Locate the cell with the specified text and output its (X, Y) center coordinate. 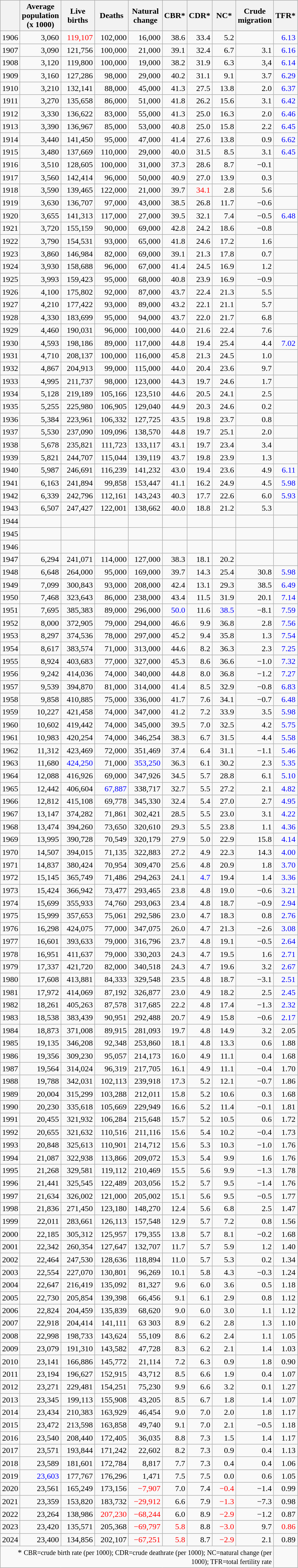
5,678 (41, 445)
3,480 (41, 152)
5.0 (200, 840)
89,915 (112, 1031)
38.2 (175, 63)
4,100 (41, 292)
22,730 (41, 1298)
5.58 (285, 738)
46.6 (175, 623)
6.62 (285, 139)
424,250 (78, 763)
6.14 (285, 63)
2003 (10, 1272)
154,251 (112, 1387)
2017 (10, 1451)
1941 (10, 483)
336,000 (145, 699)
16.2 (200, 483)
−7,907 (145, 1489)
75,230 (145, 1387)
32.1 (200, 216)
5,987 (41, 470)
2015 (10, 1425)
217,705 (145, 1069)
1.27 (285, 1387)
3.5 (255, 712)
1947 (10, 559)
229,481 (78, 1387)
316,796 (145, 941)
44.9 (175, 407)
283,661 (78, 1221)
8.3 (175, 1349)
19,564 (41, 1069)
309,470 (145, 865)
219,189 (78, 394)
424,075 (78, 928)
21,114 (145, 1361)
321,932 (78, 1119)
70,954 (112, 865)
26.8 (200, 203)
112,161 (112, 496)
−1.1 (255, 750)
7.9 (200, 1501)
Crude migration (255, 16)
1968 (10, 827)
99,858 (112, 483)
158,688 (78, 267)
210,383 (78, 1412)
69,778 (112, 801)
0.89 (285, 1540)
81,000 (112, 687)
165,249 (78, 1489)
1997 (10, 1196)
2010 (10, 1361)
22,602 (145, 1451)
1.47 (285, 1209)
3,440 (41, 139)
45,000 (145, 88)
211,116 (145, 1132)
127,725 (145, 419)
43.1 (175, 445)
20.4 (200, 368)
2004 (10, 1285)
138,662 (145, 508)
374,282 (78, 814)
109,096 (112, 432)
1.72 (285, 1119)
27.5 (200, 88)
1960 (10, 725)
43.2 (175, 305)
20,004 (41, 1094)
346,254 (145, 738)
325,545 (78, 1183)
6.13 (285, 37)
132,707 (145, 1247)
28.6 (200, 165)
294,263 (145, 878)
NC* (224, 16)
2.64 (285, 941)
4.5 (255, 483)
116,000 (145, 356)
41.2 (175, 712)
11.5 (200, 598)
7.54 (285, 636)
1973 (10, 890)
22,647 (41, 1285)
78,000 (112, 636)
2005 (10, 1298)
67,000 (145, 267)
18.8 (200, 508)
314,000 (145, 687)
10.5 (224, 1119)
13.3 (224, 1043)
132,141 (78, 88)
12.4 (175, 1209)
Deaths (112, 16)
383,574 (78, 649)
74,760 (112, 903)
40.2 (175, 76)
347,926 (145, 776)
3,720 (41, 228)
32.7 (175, 788)
4.82 (285, 788)
7.27 (285, 674)
7,695 (41, 610)
214,173 (145, 1056)
1971 (10, 865)
51,000 (145, 101)
210,469 (145, 1170)
317,685 (145, 1005)
19.1 (224, 941)
2.76 (285, 916)
2009 (10, 1349)
−0.3 (255, 1272)
2.67 (285, 967)
14,507 (41, 852)
2024 (10, 1540)
20.3 (200, 407)
Average population (x 1000) (41, 16)
15.3 (175, 1158)
96,269 (145, 1272)
53,000 (145, 126)
5,128 (41, 394)
21.2 (224, 508)
330,203 (145, 954)
25.1 (224, 432)
1996 (10, 1183)
406,604 (78, 788)
211,737 (78, 381)
71,135 (112, 852)
204,414 (78, 1323)
393,633 (78, 941)
42.4 (175, 585)
1939 (10, 458)
7.32 (285, 661)
196,627 (78, 1374)
135,092 (112, 1285)
21,836 (41, 1209)
128,605 (78, 165)
* CBR=crude birth rate (per 1000); CDR=crude deathrate (per 1000); NC=natural change (per 1000); TFR=total fertility rate (137, 1557)
42.8 (175, 228)
16,951 (41, 954)
253,860 (145, 1043)
15,424 (41, 890)
16.0 (175, 1056)
242,796 (78, 496)
315,299 (78, 1094)
292,488 (145, 1018)
6,339 (41, 496)
326,877 (145, 992)
15,999 (41, 916)
41.7 (175, 699)
10.6 (224, 1094)
20.1 (255, 598)
92,000 (112, 292)
3,090 (41, 50)
−3.0 (224, 1527)
68,000 (145, 279)
110,901 (112, 1145)
1929 (10, 330)
2.71 (285, 954)
−3.1 (255, 979)
90,951 (112, 1018)
420,254 (78, 738)
23,264 (41, 1514)
1954 (10, 649)
305,312 (78, 1234)
1938 (10, 445)
21.1 (224, 305)
8,000 (41, 623)
216,419 (78, 1285)
12.1 (224, 1081)
23,141 (41, 1361)
394,870 (78, 687)
1.70 (285, 1069)
13.1 (200, 585)
177,767 (78, 1476)
383,439 (78, 1018)
1986 (10, 1056)
3,993 (41, 279)
46,454 (145, 1412)
127,000 (145, 559)
3,860 (41, 254)
72,000 (112, 750)
1990 (10, 1107)
118,894 (145, 1260)
1.77 (285, 1196)
1994 (10, 1158)
198,733 (78, 1336)
345,000 (145, 725)
45.2 (175, 636)
193,844 (78, 1451)
8.0 (200, 674)
207,230 (112, 1514)
329,548 (145, 979)
18.3 (224, 916)
3,120 (41, 63)
208,137 (78, 356)
45.3 (175, 661)
128,636 (112, 1260)
1.34 (285, 1260)
15.5 (175, 1170)
19.0 (224, 890)
323,643 (78, 598)
143,624 (112, 1336)
141,232 (145, 470)
8,817 (145, 1463)
1.81 (285, 1107)
135,571 (78, 1527)
2022 (10, 1514)
19.5 (224, 954)
2013 (10, 1400)
6.46 (285, 114)
1912 (10, 114)
3,160 (41, 76)
2000 (10, 1234)
92,348 (112, 1043)
153,447 (145, 483)
327,000 (145, 661)
105,166 (112, 394)
340,518 (145, 967)
205,368 (112, 1527)
10.2 (224, 1132)
22.0 (200, 317)
12.9 (175, 1221)
125,957 (112, 1234)
203,056 (145, 1183)
31,000 (145, 165)
122,000 (112, 190)
87,192 (112, 992)
1.78 (285, 1170)
1.7 (255, 381)
87,000 (145, 292)
88,000 (112, 88)
1980 (10, 979)
3,790 (41, 241)
1.56 (285, 1221)
136,622 (78, 114)
85,000 (112, 126)
1.86 (285, 1081)
141,313 (78, 216)
3,930 (41, 267)
13,147 (41, 814)
423,469 (78, 750)
5,384 (41, 419)
110,516 (112, 1132)
223,961 (78, 419)
264,000 (78, 572)
23,434 (41, 1412)
1961 (10, 738)
19.6 (224, 967)
99,000 (112, 368)
213,598 (78, 1425)
21,087 (41, 1158)
1945 (10, 534)
326,002 (78, 1196)
1956 (10, 674)
20.7 (175, 1018)
2.9 (224, 1298)
4.3 (224, 1272)
9.6 (175, 1285)
179,355 (145, 1234)
23,271 (41, 1387)
23,561 (41, 1489)
3.0 (224, 1310)
20.2 (224, 559)
1963 (10, 763)
7.25 (285, 649)
84,333 (112, 979)
7.7 (175, 1463)
17.3 (175, 1081)
6.83 (285, 687)
1985 (10, 1043)
18,538 (41, 1018)
10,602 (41, 725)
28.8 (224, 776)
139,119 (145, 458)
1942 (10, 496)
225,980 (78, 407)
209,072 (145, 1158)
5.93 (285, 496)
12,812 (41, 801)
136,967 (78, 126)
321,632 (78, 1132)
181,601 (78, 1463)
11.6 (200, 610)
17.2 (224, 241)
6.42 (285, 101)
37.4 (175, 750)
1935 (10, 407)
43,205 (145, 1400)
1993 (10, 1145)
347,000 (145, 712)
22.3 (224, 852)
6.37 (285, 88)
114,000 (112, 559)
3.08 (285, 928)
8,617 (41, 649)
142,414 (78, 178)
403,683 (78, 661)
16.1 (175, 1069)
239,918 (145, 1081)
96,319 (112, 1069)
19,356 (41, 1056)
416,926 (78, 776)
229,949 (145, 1107)
22,998 (41, 1336)
CDR* (200, 16)
5,255 (41, 407)
1992 (10, 1132)
2006 (10, 1310)
44.3 (175, 381)
1969 (10, 840)
1932 (10, 368)
6.49 (285, 585)
1930 (10, 343)
9,858 (41, 699)
6,294 (41, 559)
1931 (10, 356)
1999 (10, 1221)
2.7 (255, 801)
22.2 (175, 1005)
2019 (10, 1476)
106,332 (112, 419)
0.5 (255, 1285)
16,298 (41, 928)
5,530 (41, 432)
4,210 (41, 305)
2007 (10, 1323)
139,398 (112, 1298)
1937 (10, 432)
1911 (10, 101)
320,610 (145, 827)
17,972 (41, 992)
281,093 (145, 1031)
2.17 (285, 1018)
36.6 (224, 661)
13,474 (41, 827)
CBR* (175, 16)
22.1 (200, 305)
1906 (10, 37)
6,507 (41, 508)
106,905 (112, 407)
1926 (10, 292)
3.7 (255, 76)
25.6 (175, 865)
71,861 (112, 814)
1,471 (145, 1476)
19,135 (41, 1043)
20.9 (224, 865)
405,263 (78, 1005)
−29,912 (145, 1501)
73,650 (112, 827)
16,000 (145, 37)
208,000 (145, 585)
121,756 (78, 50)
122,001 (112, 508)
293,063 (145, 903)
22,918 (41, 1323)
22.6 (224, 496)
390,728 (78, 840)
17.8 (224, 254)
1940 (10, 470)
Live births (78, 16)
1953 (10, 636)
3.36 (285, 878)
37.3 (175, 165)
143,243 (145, 496)
347,075 (145, 928)
309,230 (78, 1056)
3.4 (255, 445)
1978 (10, 954)
21,634 (41, 1196)
3,390 (41, 126)
6.4 (200, 750)
1995 (10, 1170)
38.6 (175, 37)
55,109 (145, 1336)
3,4 (255, 63)
325,613 (78, 1145)
23,194 (41, 1374)
146,984 (78, 254)
183,699 (78, 317)
2020 (10, 1489)
16.6 (175, 1107)
141,450 (78, 139)
1.06 (285, 1463)
247,427 (78, 508)
10,227 (41, 712)
103,288 (112, 1094)
21.7 (224, 317)
−7.3 (255, 1501)
15,145 (41, 878)
12,442 (41, 788)
241,894 (78, 483)
173,156 (112, 1489)
1.24 (285, 1272)
67,887 (112, 788)
297,000 (145, 636)
0.99 (285, 1489)
5,821 (41, 458)
247,530 (78, 1260)
119,800 (78, 63)
198,186 (78, 343)
123,510 (145, 394)
415,108 (78, 801)
410,885 (78, 699)
1910 (10, 88)
123,180 (112, 1209)
18.6 (224, 228)
4,593 (41, 343)
9.4 (200, 636)
1.0 (255, 356)
21,441 (41, 1183)
1.9 (224, 1374)
313,000 (145, 649)
371,008 (78, 1031)
1922 (10, 241)
102,113 (112, 1081)
11.4 (224, 1107)
27.6 (200, 139)
75,061 (112, 916)
6,163 (41, 483)
1.13 (285, 1451)
153,820 (78, 1501)
2.51 (285, 979)
227,070 (78, 1272)
11.0 (175, 1260)
1967 (10, 814)
2018 (10, 1463)
40.3 (175, 496)
208,440 (78, 1438)
70,549 (112, 840)
1951 (10, 610)
4,460 (41, 330)
102,000 (112, 37)
154,531 (78, 241)
163,858 (112, 1425)
372,905 (78, 623)
10.3 (224, 1145)
2.94 (285, 903)
2.32 (285, 1005)
394,015 (78, 852)
419,442 (78, 725)
6,648 (41, 572)
14,837 (41, 865)
−0.2 (255, 1234)
2.45 (285, 992)
1959 (10, 712)
342,031 (78, 1081)
0.87 (285, 1514)
159,423 (78, 279)
2012 (10, 1387)
21.6 (200, 330)
4.00 (285, 852)
190,031 (78, 330)
1972 (10, 878)
18.2 (224, 992)
3,655 (41, 216)
2023 (10, 1527)
6.16 (285, 50)
17,608 (41, 979)
7.59 (285, 610)
73,477 (112, 890)
16,601 (41, 941)
1979 (10, 967)
1983 (10, 1018)
136,707 (78, 203)
23,420 (41, 1527)
365,749 (78, 878)
30.2 (224, 763)
20,230 (41, 1107)
202,107 (112, 1540)
20,848 (41, 1145)
411,637 (78, 954)
1974 (10, 903)
157,548 (145, 1221)
12,088 (41, 776)
302,421 (145, 814)
1958 (10, 699)
7.56 (285, 623)
1.03 (285, 1349)
−2.6 (255, 928)
7,099 (41, 585)
7.02 (285, 343)
3,270 (41, 101)
2001 (10, 1247)
241,071 (78, 559)
1943 (10, 508)
110,000 (112, 152)
126,113 (112, 1221)
17.7 (200, 496)
−68,244 (145, 1514)
66,456 (145, 1298)
−69,797 (145, 1527)
1914 (10, 139)
14.9 (224, 1031)
1.40 (285, 1247)
36,035 (145, 1438)
3,060 (41, 37)
1957 (10, 687)
205,002 (145, 1196)
11,680 (41, 763)
5.10 (285, 776)
353,250 (145, 763)
10,983 (41, 738)
374,536 (78, 636)
6.11 (285, 470)
351,469 (145, 750)
83,000 (112, 114)
335,618 (78, 1107)
28.5 (175, 814)
320,179 (145, 840)
134,856 (78, 1540)
95,057 (112, 1056)
116,239 (112, 470)
1982 (10, 1005)
345,330 (145, 801)
115,000 (145, 368)
3,330 (41, 114)
163,929 (112, 1412)
214,712 (145, 1145)
23,540 (41, 1438)
177,422 (78, 305)
2014 (10, 1412)
Natural change (145, 16)
13.9 (224, 178)
414,036 (78, 674)
27,000 (145, 216)
129,040 (145, 407)
63 303 (145, 1323)
106,284 (112, 1119)
215,648 (145, 1119)
−8.1 (255, 610)
3,630 (41, 203)
127,647 (112, 1247)
18,261 (41, 1005)
18,873 (41, 1031)
1965 (10, 788)
33.9 (224, 712)
121,000 (112, 1196)
1.88 (285, 1043)
1920 (10, 216)
50.0 (175, 610)
5.75 (285, 725)
1964 (10, 776)
8,297 (41, 636)
4.14 (285, 840)
11,312 (41, 750)
10.1 (175, 1272)
1970 (10, 852)
30.8 (255, 572)
97,000 (112, 203)
23,603 (41, 1476)
22.9 (224, 840)
172,784 (112, 1463)
26.2 (200, 101)
7,468 (41, 598)
4.2 (255, 725)
1948 (10, 572)
0.0 (224, 1476)
0.86 (285, 1527)
355,933 (78, 903)
1908 (10, 63)
23.5 (175, 979)
22,464 (41, 1260)
260,354 (78, 1247)
24.2 (200, 228)
1944 (10, 521)
43.4 (175, 598)
1919 (10, 203)
394,260 (78, 827)
1.5 (224, 1438)
111,723 (112, 445)
166,886 (78, 1361)
237,090 (78, 432)
1936 (10, 419)
338,717 (145, 788)
105,669 (112, 1107)
172,405 (112, 1438)
22,011 (41, 1221)
22,824 (41, 1310)
1977 (10, 941)
1989 (10, 1094)
1917 (10, 178)
2.2 (255, 126)
21,268 (41, 1170)
244,707 (78, 458)
0.98 (285, 1501)
1984 (10, 1031)
1915 (10, 152)
135,658 (78, 101)
212,011 (145, 1094)
43.0 (175, 470)
33.4 (200, 37)
49,740 (145, 1425)
1949 (10, 585)
346,208 (78, 1043)
20,655 (41, 1132)
130,801 (112, 1272)
55,000 (145, 114)
329,581 (78, 1170)
0.1 (255, 1387)
1991 (10, 1119)
366,942 (78, 890)
2002 (10, 1260)
138,570 (145, 432)
15,699 (41, 903)
2008 (10, 1336)
90,000 (112, 228)
1925 (10, 279)
300,843 (78, 585)
20,455 (41, 1119)
8,924 (41, 661)
32.5 (224, 725)
45.8 (175, 356)
2.4 (224, 1336)
1921 (10, 228)
3.21 (285, 890)
20.5 (200, 394)
22,554 (41, 1272)
19,000 (145, 63)
322,883 (145, 852)
9,242 (41, 674)
357,653 (78, 916)
7.14 (285, 598)
176,296 (112, 1476)
113,866 (112, 1158)
68,620 (145, 1310)
5.35 (285, 763)
4.22 (285, 814)
1998 (10, 1209)
1966 (10, 801)
6.29 (285, 76)
22,185 (41, 1234)
133,117 (145, 445)
4,867 (41, 368)
385,383 (78, 610)
47,000 (145, 139)
155,159 (78, 228)
135,839 (112, 1310)
26.0 (175, 928)
8.1 (224, 1234)
1952 (10, 623)
204,913 (78, 368)
47,728 (145, 1349)
246,691 (78, 470)
5.46 (285, 750)
1950 (10, 598)
43,712 (145, 1374)
4,995 (41, 381)
−67,251 (145, 1540)
23,400 (41, 1540)
199,113 (78, 1400)
27.9 (175, 840)
169,000 (145, 572)
24.9 (224, 483)
238,000 (145, 598)
23,345 (41, 1400)
1907 (10, 50)
2.05 (285, 1031)
3,590 (41, 190)
1928 (10, 317)
23,472 (41, 1425)
2021 (10, 1501)
138,986 (78, 1514)
23,589 (41, 1463)
81,327 (145, 1285)
292,586 (145, 916)
414,069 (78, 992)
94,000 (145, 317)
TFR* (285, 16)
4.36 (285, 827)
1918 (10, 190)
34.5 (175, 776)
23,359 (41, 1501)
1976 (10, 928)
1988 (10, 1081)
87,578 (112, 1005)
141,111 (112, 1323)
1946 (10, 547)
294,000 (145, 623)
1962 (10, 750)
1975 (10, 916)
119,107 (78, 37)
155,908 (112, 1400)
1.73 (285, 1132)
32.9 (224, 687)
43,000 (145, 203)
75,000 (112, 699)
235,821 (78, 445)
1916 (10, 165)
17.4 (224, 1005)
152,915 (112, 1374)
293,465 (145, 890)
204,459 (78, 1310)
115,044 (112, 458)
4,330 (41, 317)
5.9 (224, 1247)
122,489 (112, 1183)
40.9 (175, 178)
3.6 (224, 1285)
71,486 (112, 878)
296,000 (145, 610)
139,465 (78, 190)
23,079 (41, 1349)
35.8 (224, 636)
191,310 (78, 1349)
1927 (10, 305)
2011 (10, 1374)
2016 (10, 1438)
183,732 (112, 1501)
1933 (10, 381)
205,854 (78, 1298)
1955 (10, 661)
171,242 (112, 1451)
127,286 (78, 76)
16.3 (224, 114)
413,881 (78, 979)
9,539 (41, 687)
1923 (10, 254)
19,788 (41, 1081)
65,000 (145, 241)
0.90 (285, 1361)
17,337 (41, 967)
1.10 (285, 1323)
123,000 (145, 381)
3.70 (285, 865)
1913 (10, 126)
4.95 (285, 801)
137,669 (78, 152)
340,000 (145, 674)
380,424 (78, 865)
3,510 (41, 165)
13,995 (41, 840)
22,342 (41, 1247)
314,024 (78, 1069)
143,582 (112, 1349)
23,571 (41, 1451)
0.7 (255, 254)
43.5 (175, 419)
119,112 (112, 1170)
3,560 (41, 178)
15.2 (175, 1183)
3,210 (41, 88)
1981 (10, 992)
1934 (10, 394)
41.1 (175, 483)
148,270 (145, 1209)
15.7 (175, 1119)
175,802 (78, 292)
145,772 (112, 1361)
4,710 (41, 356)
1909 (10, 76)
421,720 (78, 967)
15.1 (175, 1196)
322,938 (78, 1158)
50,000 (145, 178)
1924 (10, 267)
1987 (10, 1069)
271,450 (78, 1209)
421,458 (78, 712)
